Locate the cell with the specified text and output its (x, y) center coordinate. 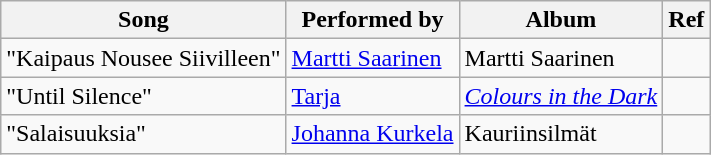
Ref (686, 20)
"Kaipaus Nousee Siivilleen" (144, 58)
Performed by (372, 20)
"Until Silence" (144, 96)
Song (144, 20)
Colours in the Dark (561, 96)
"Salaisuuksia" (144, 134)
Album (561, 20)
Johanna Kurkela (372, 134)
Kauriinsilmät (561, 134)
Tarja (372, 96)
